From the cell containing the given text, extract its center point as [x, y] coordinate. 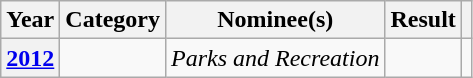
Category [113, 20]
Parks and Recreation [276, 58]
2012 [30, 58]
Nominee(s) [276, 20]
Year [30, 20]
Result [423, 20]
